For the text-containing cell, return its midpoint in (X, Y) coordinate format. 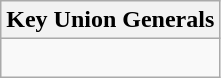
Key Union Generals (110, 20)
